For the text-containing cell, return its midpoint in (X, Y) coordinate format. 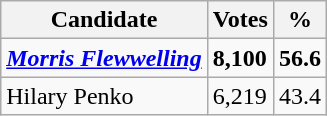
8,100 (240, 58)
6,219 (240, 96)
Votes (240, 20)
56.6 (300, 58)
Candidate (104, 20)
43.4 (300, 96)
% (300, 20)
Morris Flewwelling (104, 58)
Hilary Penko (104, 96)
